Determine the [x, y] coordinate at the center of the cell enclosing the given text.  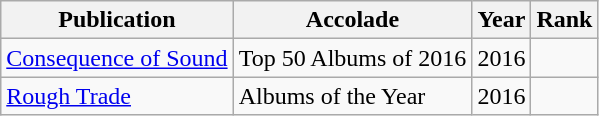
Year [502, 20]
Rank [564, 20]
Publication [117, 20]
Albums of the Year [352, 96]
Top 50 Albums of 2016 [352, 58]
Accolade [352, 20]
Rough Trade [117, 96]
Consequence of Sound [117, 58]
